Pinpoint the cell where the given text exists, returning its (x, y) midpoint coordinate. 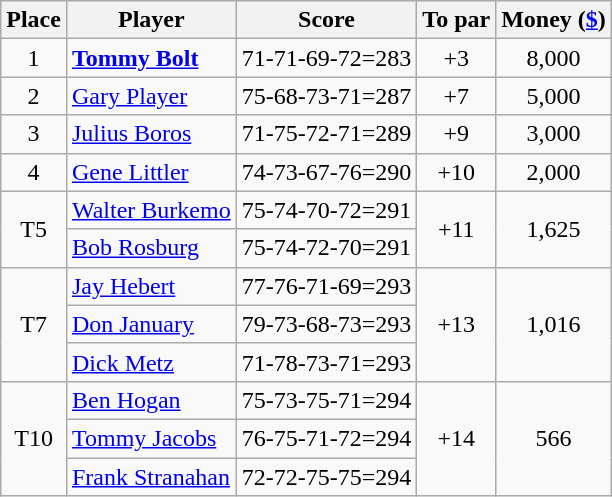
Jay Hebert (151, 286)
T7 (34, 324)
Walter Burkemo (151, 210)
79-73-68-73=293 (326, 324)
Score (326, 20)
Tommy Bolt (151, 58)
Frank Stranahan (151, 477)
Don January (151, 324)
71-75-72-71=289 (326, 134)
77-76-71-69=293 (326, 286)
Money ($) (554, 20)
Gene Littler (151, 172)
3 (34, 134)
71-78-73-71=293 (326, 362)
75-74-72-70=291 (326, 248)
71-71-69-72=283 (326, 58)
Tommy Jacobs (151, 438)
8,000 (554, 58)
+7 (456, 96)
3,000 (554, 134)
1 (34, 58)
Player (151, 20)
T5 (34, 229)
Gary Player (151, 96)
4 (34, 172)
T10 (34, 438)
+3 (456, 58)
72-72-75-75=294 (326, 477)
+10 (456, 172)
Bob Rosburg (151, 248)
+11 (456, 229)
1,625 (554, 229)
Julius Boros (151, 134)
76-75-71-72=294 (326, 438)
2,000 (554, 172)
566 (554, 438)
75-73-75-71=294 (326, 400)
+14 (456, 438)
Dick Metz (151, 362)
1,016 (554, 324)
+13 (456, 324)
Place (34, 20)
To par (456, 20)
75-68-73-71=287 (326, 96)
2 (34, 96)
Ben Hogan (151, 400)
74-73-67-76=290 (326, 172)
75-74-70-72=291 (326, 210)
5,000 (554, 96)
+9 (456, 134)
